Capture the cell that displays the provided text and extract its (x, y) central coordinate. 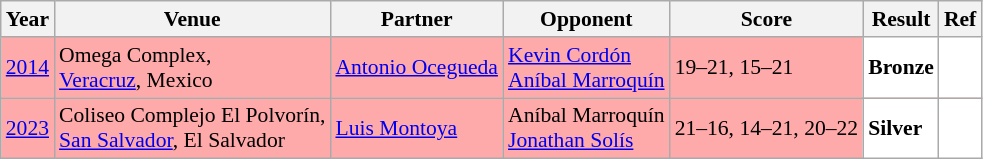
Aníbal MarroquínJonathan Solís (586, 128)
Bronze (901, 68)
2023 (28, 128)
Silver (901, 128)
Score (767, 19)
Antonio Ocegueda (416, 68)
Luis Montoya (416, 128)
Ref (960, 19)
Opponent (586, 19)
Partner (416, 19)
19–21, 15–21 (767, 68)
Venue (192, 19)
Kevin Cordón Aníbal Marroquín (586, 68)
Result (901, 19)
21–16, 14–21, 20–22 (767, 128)
Coliseo Complejo El Polvorín,San Salvador, El Salvador (192, 128)
Omega Complex,Veracruz, Mexico (192, 68)
2014 (28, 68)
Year (28, 19)
